Pinpoint the cell where the given text exists, returning its (x, y) midpoint coordinate. 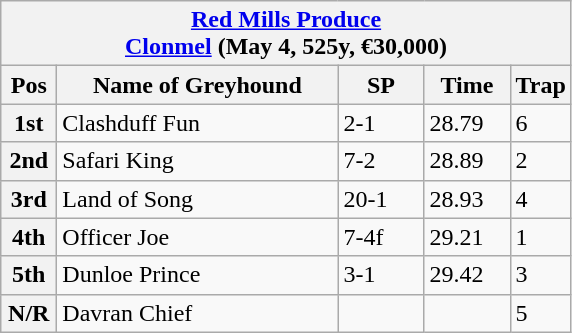
20-1 (381, 199)
N/R (29, 313)
1 (540, 237)
2 (540, 161)
4th (29, 237)
29.21 (467, 237)
4 (540, 199)
Red Mills Produce Clonmel (May 4, 525y, €30,000) (286, 34)
28.93 (467, 199)
2-1 (381, 123)
1st (29, 123)
Dunloe Prince (198, 275)
SP (381, 85)
5th (29, 275)
Clashduff Fun (198, 123)
3-1 (381, 275)
28.89 (467, 161)
3 (540, 275)
Officer Joe (198, 237)
Trap (540, 85)
6 (540, 123)
Davran Chief (198, 313)
5 (540, 313)
3rd (29, 199)
28.79 (467, 123)
Safari King (198, 161)
Name of Greyhound (198, 85)
Pos (29, 85)
29.42 (467, 275)
2nd (29, 161)
7-2 (381, 161)
7-4f (381, 237)
Time (467, 85)
Land of Song (198, 199)
